Scan for the cell matching the given text and deliver its (x, y) coordinate at center. 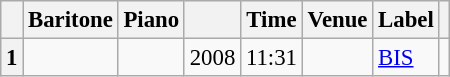
Venue (338, 20)
BIS (406, 58)
Baritone (70, 20)
11:31 (272, 58)
Piano (151, 20)
2008 (212, 58)
1 (12, 58)
Time (272, 20)
Label (406, 20)
